Provide the [X, Y] coordinate of the cell's center where the given text is located.  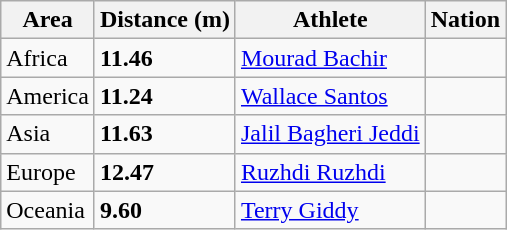
Terry Giddy [330, 210]
11.63 [164, 134]
Ruzhdi Ruzhdi [330, 172]
Oceania [48, 210]
Athlete [330, 20]
11.24 [164, 96]
Europe [48, 172]
Nation [465, 20]
11.46 [164, 58]
Asia [48, 134]
Wallace Santos [330, 96]
America [48, 96]
Mourad Bachir [330, 58]
Jalil Bagheri Jeddi [330, 134]
Distance (m) [164, 20]
12.47 [164, 172]
Area [48, 20]
9.60 [164, 210]
Africa [48, 58]
